Detect which cell encompasses the target text, then output its [x, y] center coordinate. 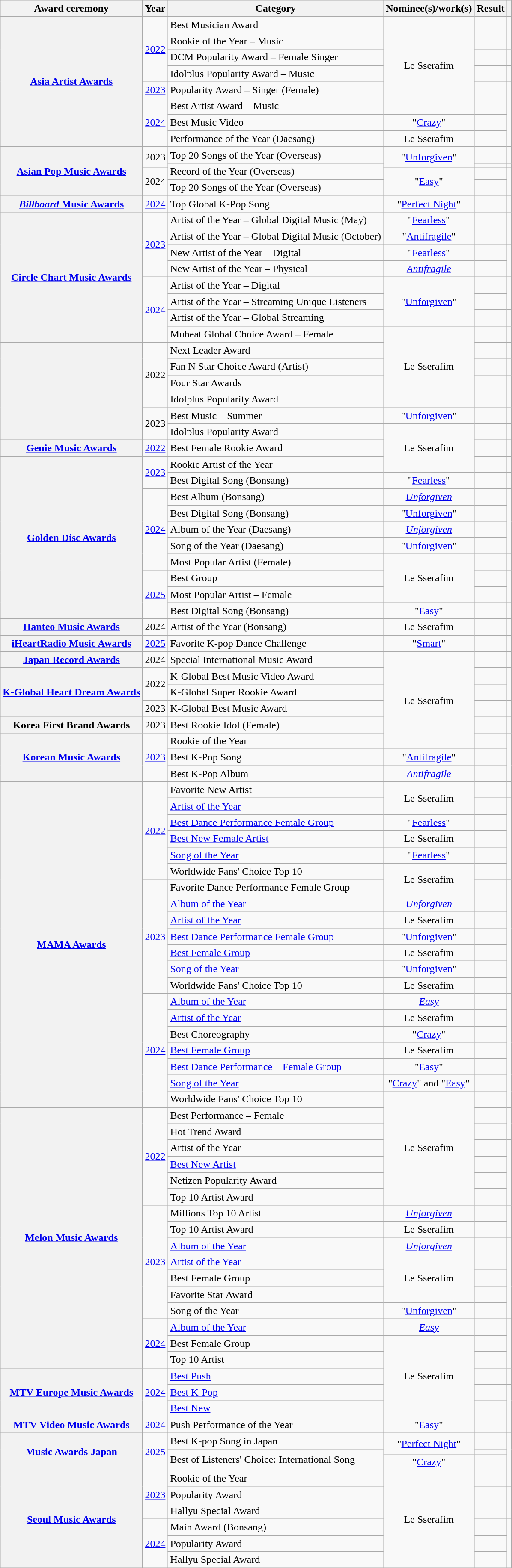
Most Popular Artist (Female) [276, 562]
Best Performance – Female [276, 1115]
Artist of the Year – Global Digital Music (May) [276, 220]
Best Choreography [276, 1034]
Music Awards Japan [71, 1452]
Korean Music Awards [71, 757]
Record of the Year (Overseas) [276, 171]
Best New Artist [276, 1164]
Hot Trend Award [276, 1132]
Top 10 Artist [276, 1360]
New Artist of the Year – Physical [276, 269]
Award ceremony [71, 9]
New Artist of the Year – Digital [276, 253]
MAMA Awards [71, 944]
MTV Video Music Awards [71, 1425]
DCM Popularity Award – Female Singer [276, 57]
Most Popular Artist – Female [276, 595]
Asian Pop Music Awards [71, 171]
Genie Music Awards [71, 448]
Best Music – Summer [276, 415]
Millions Top 10 Artist [276, 1213]
Netizen Popularity Award [276, 1180]
Album of the Year (Daesang) [276, 530]
Seoul Music Awards [71, 1519]
Best Rookie Idol (Female) [276, 725]
Performance of the Year (Daesang) [276, 139]
Best Female Rookie Award [276, 448]
Popularity Award – Singer (Female) [276, 90]
Best Music Video [276, 122]
Korea First Brand Awards [71, 725]
Favorite Dance Performance Female Group [276, 888]
Year [155, 9]
Push Performance of the Year [276, 1425]
Golden Disc Awards [71, 537]
Best New [276, 1408]
Favorite K-pop Dance Challenge [276, 643]
Best K-Pop [276, 1392]
Best K-pop Song in Japan [276, 1441]
Category [276, 9]
Rookie of the Year – Music [276, 41]
Best Group [276, 578]
Best Musician Award [276, 25]
Rookie Artist of the Year [276, 464]
Best Push [276, 1376]
Best Artist Award – Music [276, 106]
Circle Chart Music Awards [71, 277]
Melon Music Awards [71, 1238]
iHeartRadio Music Awards [71, 643]
Mubeat Global Choice Award – Female [276, 334]
Best K-Pop Song [276, 757]
K-Global Best Music Video Award [276, 676]
Best of Listeners' Choice: International Song [276, 1459]
K-Global Super Rookie Award [276, 692]
Four Star Awards [276, 383]
Billboard Music Awards [71, 204]
Best K-Pop Album [276, 774]
Artist of the Year – Global Digital Music (October) [276, 237]
Best Dance Performance – Female Group [276, 1067]
Artist of the Year (Bonsang) [276, 627]
Artist of the Year – Streaming Unique Listeners [276, 302]
Top Global K-Pop Song [276, 204]
Fan N Star Choice Award (Artist) [276, 367]
Idolplus Popularity Award – Music [276, 74]
Hanteo Music Awards [71, 627]
"Smart" [429, 643]
K-Global Heart Dream Awards [71, 692]
Result [491, 9]
Best New Female Artist [276, 839]
Artist of the Year – Global Streaming [276, 318]
Best Album (Bonsang) [276, 497]
Main Award (Bonsang) [276, 1527]
K-Global Best Music Award [276, 708]
Nominee(s)/work(s) [429, 9]
Next Leader Award [276, 350]
Japan Record Awards [71, 660]
Song of the Year (Daesang) [276, 546]
Special International Music Award [276, 660]
Favorite New Artist [276, 790]
Favorite Star Award [276, 1295]
Asia Artist Awards [71, 82]
"Crazy" and "Easy" [429, 1083]
MTV Europe Music Awards [71, 1392]
Artist of the Year – Digital [276, 285]
